Extract the [X, Y] coordinate from the center of the cell holding the provided text.  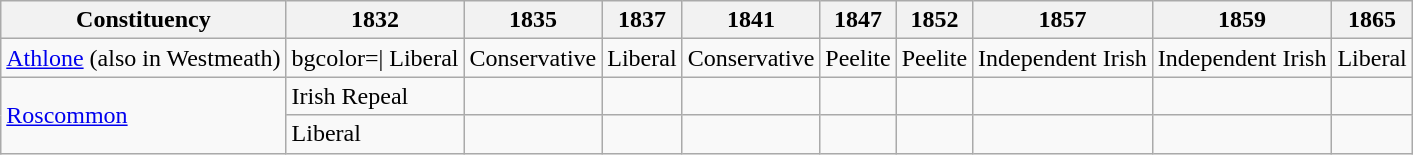
1832 [375, 20]
1865 [1372, 20]
Irish Repeal [375, 96]
1835 [533, 20]
1841 [751, 20]
1847 [858, 20]
1852 [934, 20]
Roscommon [144, 115]
1857 [1063, 20]
1859 [1242, 20]
Constituency [144, 20]
1837 [642, 20]
bgcolor=| Liberal [375, 58]
Athlone (also in Westmeath) [144, 58]
